Determine the [X, Y] coordinate at the center of the cell enclosing the given text.  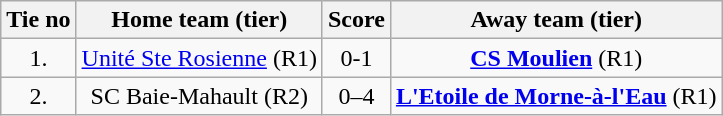
Away team (tier) [556, 20]
L'Etoile de Morne-à-l'Eau (R1) [556, 96]
CS Moulien (R1) [556, 58]
Home team (tier) [199, 20]
0–4 [356, 96]
Unité Ste Rosienne (R1) [199, 58]
SC Baie-Mahault (R2) [199, 96]
Tie no [38, 20]
1. [38, 58]
0-1 [356, 58]
2. [38, 96]
Score [356, 20]
